Search for the cell housing the specified text and yield its (X, Y) center coordinate. 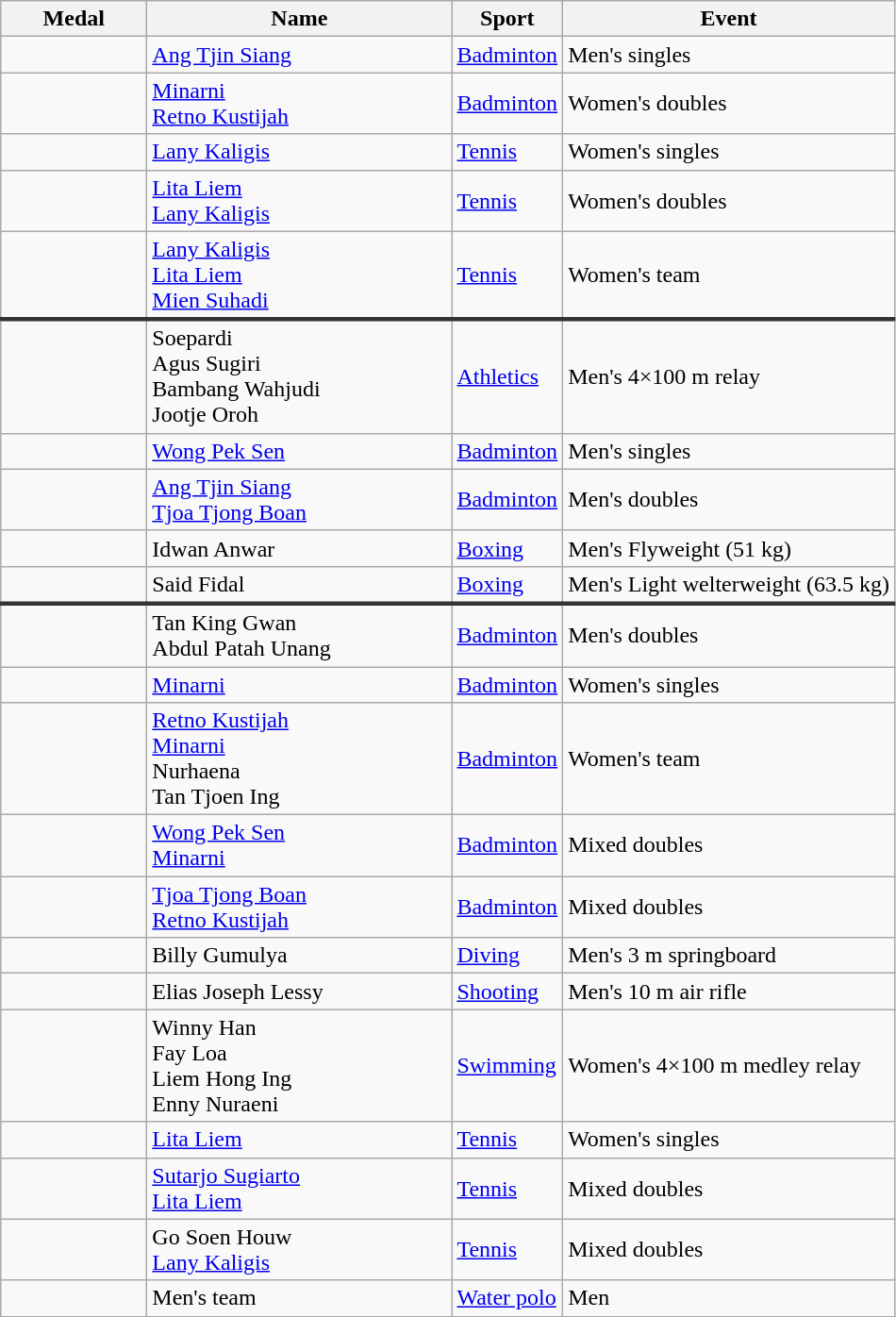
Men's Light welterweight (63.5 kg) (729, 585)
Name (300, 19)
Ang Tjin Siang (300, 55)
Go Soen Houw Lany Kaligis (300, 1249)
Shooting (507, 992)
Winny HanFay LoaLiem Hong IngEnny Nuraeni (300, 1066)
Athletics (507, 377)
Men (729, 1298)
Lita LiemLany Kaligis (300, 200)
Sutarjo SugiartoLita Liem (300, 1189)
Event (729, 19)
Minarni (300, 684)
Men's team (300, 1298)
Wong Pek Sen (300, 451)
Men's 10 m air rifle (729, 992)
Water polo (507, 1298)
Ang Tjin SiangTjoa Tjong Boan (300, 500)
Elias Joseph Lessy (300, 992)
Tan King GwanAbdul Patah Unang (300, 636)
Retno KustijahMinarniNurhaenaTan Tjoen Ing (300, 759)
Diving (507, 956)
Said Fidal (300, 585)
Idwan Anwar (300, 548)
Billy Gumulya (300, 956)
Wong Pek SenMinarni (300, 845)
Tjoa Tjong BoanRetno Kustijah (300, 908)
Men's 3 m springboard (729, 956)
MinarniRetno Kustijah (300, 104)
Lita Liem (300, 1140)
SoepardiAgus SugiriBambang WahjudiJootje Oroh (300, 377)
Men's 4×100 m relay (729, 377)
Women's 4×100 m medley relay (729, 1066)
Lany Kaligis (300, 152)
Men's Flyweight (51 kg) (729, 548)
Medal (74, 19)
Sport (507, 19)
Swimming (507, 1066)
Lany KaligisLita LiemMien Suhadi (300, 275)
